For the text-containing cell, return its midpoint in [X, Y] coordinate format. 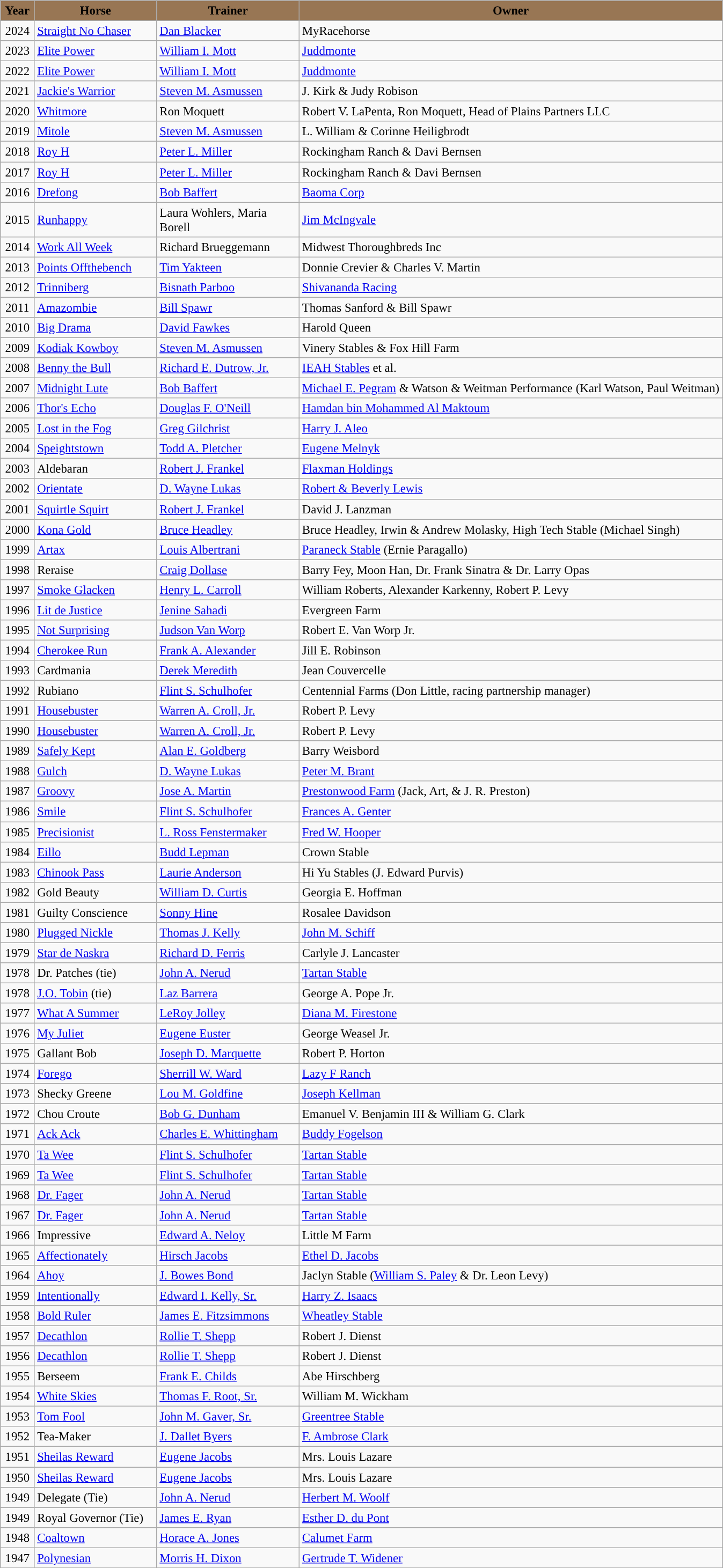
Guilty Conscience [96, 912]
Shivananda Racing [511, 288]
1974 [17, 1074]
Trinniberg [96, 288]
Fred W. Hooper [511, 832]
Eillo [96, 852]
Smile [96, 812]
1990 [17, 731]
Ahoy [96, 1276]
Gold Beauty [96, 892]
Calumet Farm [511, 1537]
1984 [17, 852]
Hamdan bin Mohammed Al Maktoum [511, 408]
Frank E. Childs [228, 1376]
Jackie's Warrior [96, 91]
Ethel D. Jacobs [511, 1255]
Shecky Greene [96, 1094]
Hirsch Jacobs [228, 1255]
1964 [17, 1276]
Tea-Maker [96, 1437]
Jaclyn Stable (William S. Paley & Dr. Leon Levy) [511, 1276]
2024 [17, 31]
Barry Fey, Moon Han, Dr. Frank Sinatra & Dr. Larry Opas [511, 570]
Horse [96, 11]
Richard E. Dutrow, Jr. [228, 368]
1958 [17, 1316]
1977 [17, 1013]
Lou M. Goldfine [228, 1094]
James E. Ryan [228, 1518]
Jenine Sahadi [228, 610]
1976 [17, 1034]
2016 [17, 192]
Harry J. Aleo [511, 429]
Jill E. Robinson [511, 650]
1966 [17, 1235]
Diana M. Firestone [511, 1013]
1988 [17, 771]
L. William & Corinne Heiligbrodt [511, 131]
Tim Yakteen [228, 267]
Henry L. Carroll [228, 590]
1992 [17, 691]
Frank A. Alexander [228, 650]
IEAH Stables et al. [511, 368]
Abe Hirschberg [511, 1376]
Reraise [96, 570]
2022 [17, 71]
Plugged Nickle [96, 933]
Little M Farm [511, 1235]
1995 [17, 630]
Buddy Fogelson [511, 1135]
Big Drama [96, 328]
2011 [17, 307]
Berseem [96, 1376]
Evergreen Farm [511, 610]
1980 [17, 933]
2005 [17, 429]
Paraneck Stable (Ernie Paragallo) [511, 549]
J. Kirk & Judy Robison [511, 91]
Drefong [96, 192]
Todd A. Pletcher [228, 448]
Points Offthebench [96, 267]
J.O. Tobin (tie) [96, 993]
Impressive [96, 1235]
William M. Wickham [511, 1396]
Robert & Beverly Lewis [511, 489]
White Skies [96, 1396]
Richard Brueggemann [228, 247]
Lit de Justice [96, 610]
Thomas J. Kelly [228, 933]
Kodiak Kowboy [96, 348]
Georgia E. Hoffman [511, 892]
1997 [17, 590]
2021 [17, 91]
Lazy F Ranch [511, 1074]
Work All Week [96, 247]
Richard D. Ferris [228, 953]
1993 [17, 671]
Royal Governor (Tie) [96, 1518]
1951 [17, 1457]
Forego [96, 1074]
Morris H. Dixon [228, 1558]
1959 [17, 1295]
Dr. Patches (tie) [96, 973]
Straight No Chaser [96, 31]
Peter M. Brant [511, 771]
Robert P. Horton [511, 1054]
Jim McIngvale [511, 220]
Herbert M. Woolf [511, 1497]
John M. Gaver, Sr. [228, 1417]
Benny the Bull [96, 368]
Jean Couvercelle [511, 671]
1986 [17, 812]
Centennial Farms (Don Little, racing partnership manager) [511, 691]
Trainer [228, 11]
1968 [17, 1195]
2003 [17, 469]
William D. Curtis [228, 892]
John M. Schiff [511, 933]
Greg Gilchrist [228, 429]
2014 [17, 247]
Laura Wohlers, Maria Borell [228, 220]
1971 [17, 1135]
Runhappy [96, 220]
1953 [17, 1417]
Joseph Kellman [511, 1094]
Prestonwood Farm (Jack, Art, & J. R. Preston) [511, 791]
1970 [17, 1154]
2012 [17, 288]
2002 [17, 489]
Barry Weisbord [511, 751]
Eugene Melnyk [511, 448]
1955 [17, 1376]
Edward I. Kelly, Sr. [228, 1295]
Precisionist [96, 832]
1965 [17, 1255]
1989 [17, 751]
Rosalee Davidson [511, 912]
Greentree Stable [511, 1417]
Lost in the Fog [96, 429]
Wheatley Stable [511, 1316]
Groovy [96, 791]
Harold Queen [511, 328]
L. Ross Fenstermaker [228, 832]
Budd Lepman [228, 852]
2013 [17, 267]
Louis Albertrani [228, 549]
Bold Ruler [96, 1316]
Eugene Euster [228, 1034]
Michael E. Pegram & Watson & Weitman Performance (Karl Watson, Paul Weitman) [511, 388]
Midwest Thoroughbreds Inc [511, 247]
Jose A. Martin [228, 791]
Kona Gold [96, 529]
Robert V. LaPenta, Ron Moquett, Head of Plains Partners LLC [511, 112]
Ack Ack [96, 1135]
Cherokee Run [96, 650]
Chou Croute [96, 1114]
2020 [17, 112]
F. Ambrose Clark [511, 1437]
Horace A. Jones [228, 1537]
Amazombie [96, 307]
Donnie Crevier & Charles V. Martin [511, 267]
1996 [17, 610]
Bob G. Dunham [228, 1114]
Year [17, 11]
What A Summer [96, 1013]
1948 [17, 1537]
Mitole [96, 131]
Owner [511, 11]
1982 [17, 892]
1998 [17, 570]
Delegate (Tie) [96, 1497]
Bruce Headley, Irwin & Andrew Molasky, High Tech Stable (Michael Singh) [511, 529]
Midnight Lute [96, 388]
Alan E. Goldberg [228, 751]
Artax [96, 549]
2017 [17, 172]
1973 [17, 1094]
Speightstown [96, 448]
Flaxman Holdings [511, 469]
Joseph D. Marquette [228, 1054]
My Juliet [96, 1034]
Douglas F. O'Neill [228, 408]
Laurie Anderson [228, 872]
Rubiano [96, 691]
J. Dallet Byers [228, 1437]
1999 [17, 549]
1969 [17, 1175]
Thomas F. Root, Sr. [228, 1396]
LeRoy Jolley [228, 1013]
1994 [17, 650]
Bill Spawr [228, 307]
1975 [17, 1054]
Aldebaran [96, 469]
2018 [17, 152]
Bisnath Parboo [228, 288]
George Weasel Jr. [511, 1034]
1981 [17, 912]
1991 [17, 711]
Craig Dollase [228, 570]
Gertrude T. Widener [511, 1558]
Whitmore [96, 112]
Baoma Corp [511, 192]
David J. Lanzman [511, 509]
Cardmania [96, 671]
2010 [17, 328]
Not Surprising [96, 630]
William Roberts, Alexander Karkenny, Robert P. Levy [511, 590]
MyRacehorse [511, 31]
Bruce Headley [228, 529]
Safely Kept [96, 751]
Sonny Hine [228, 912]
Esther D. du Pont [511, 1518]
1957 [17, 1336]
1947 [17, 1558]
Frances A. Genter [511, 812]
1985 [17, 832]
1972 [17, 1114]
David Fawkes [228, 328]
Polynesian [96, 1558]
2015 [17, 220]
Robert E. Van Worp Jr. [511, 630]
2023 [17, 51]
2019 [17, 131]
Ron Moquett [228, 112]
1954 [17, 1396]
2007 [17, 388]
Intentionally [96, 1295]
Judson Van Worp [228, 630]
Charles E. Whittingham [228, 1135]
Crown Stable [511, 852]
Thor's Echo [96, 408]
Squirtle Squirt [96, 509]
Dan Blacker [228, 31]
1956 [17, 1356]
Carlyle J. Lancaster [511, 953]
1950 [17, 1477]
1979 [17, 953]
Derek Meredith [228, 671]
George A. Pope Jr. [511, 993]
Harry Z. Isaacs [511, 1295]
Sherrill W. Ward [228, 1074]
Gulch [96, 771]
Smoke Glacken [96, 590]
1967 [17, 1215]
Affectionately [96, 1255]
2004 [17, 448]
Orientate [96, 489]
Chinook Pass [96, 872]
Star de Naskra [96, 953]
1952 [17, 1437]
1987 [17, 791]
Tom Fool [96, 1417]
Thomas Sanford & Bill Spawr [511, 307]
2000 [17, 529]
2009 [17, 348]
Laz Barrera [228, 993]
James E. Fitzsimmons [228, 1316]
J. Bowes Bond [228, 1276]
2006 [17, 408]
Edward A. Neloy [228, 1235]
Gallant Bob [96, 1054]
Vinery Stables & Fox Hill Farm [511, 348]
2008 [17, 368]
Coaltown [96, 1537]
1983 [17, 872]
Emanuel V. Benjamin III & William G. Clark [511, 1114]
2001 [17, 509]
Hi Yu Stables (J. Edward Purvis) [511, 872]
